Pinpoint the cell where the given text exists, returning its [x, y] midpoint coordinate. 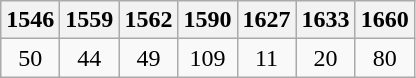
44 [90, 58]
11 [266, 58]
80 [384, 58]
1627 [266, 20]
1590 [208, 20]
1546 [30, 20]
1633 [326, 20]
20 [326, 58]
49 [148, 58]
1559 [90, 20]
109 [208, 58]
1562 [148, 20]
1660 [384, 20]
50 [30, 58]
